Search for the cell housing the specified text and yield its [x, y] center coordinate. 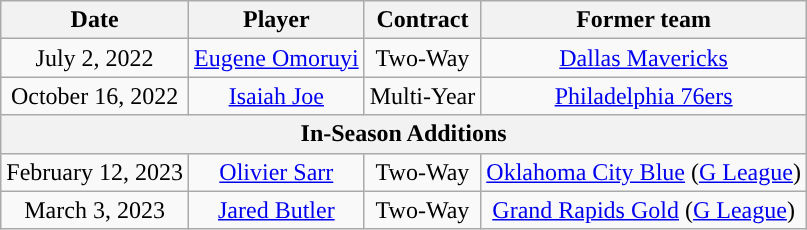
Player [276, 20]
February 12, 2023 [95, 172]
July 2, 2022 [95, 58]
Date [95, 20]
Grand Rapids Gold (G League) [644, 210]
Multi-Year [422, 96]
Oklahoma City Blue (G League) [644, 172]
March 3, 2023 [95, 210]
Isaiah Joe [276, 96]
Philadelphia 76ers [644, 96]
Contract [422, 20]
October 16, 2022 [95, 96]
In-Season Additions [404, 134]
Jared Butler [276, 210]
Eugene Omoruyi [276, 58]
Dallas Mavericks [644, 58]
Former team [644, 20]
Olivier Sarr [276, 172]
